Pinpoint the cell where the given text exists, returning its [X, Y] midpoint coordinate. 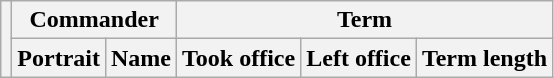
Left office [359, 58]
Took office [239, 58]
Commander [94, 20]
Term length [484, 58]
Name [140, 58]
Portrait [59, 58]
Term [365, 20]
